Scan for the cell matching the given text and deliver its (X, Y) coordinate at center. 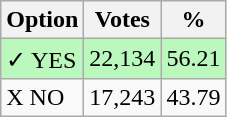
22,134 (122, 59)
17,243 (122, 97)
43.79 (194, 97)
✓ YES (42, 59)
Option (42, 20)
Votes (122, 20)
56.21 (194, 59)
X NO (42, 97)
% (194, 20)
